Find where the given text appears and provide that cell's center as [X, Y] coordinate. 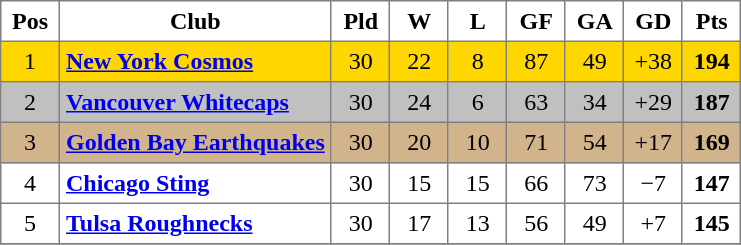
145 [711, 223]
73 [594, 183]
Tulsa Roughnecks [195, 223]
+17 [653, 142]
56 [536, 223]
17 [419, 223]
GD [653, 21]
34 [594, 102]
Pts [711, 21]
8 [477, 61]
2 [30, 102]
GA [594, 21]
6 [477, 102]
13 [477, 223]
GF [536, 21]
3 [30, 142]
−7 [653, 183]
187 [711, 102]
194 [711, 61]
W [419, 21]
54 [594, 142]
24 [419, 102]
+7 [653, 223]
71 [536, 142]
New York Cosmos [195, 61]
Golden Bay Earthquakes [195, 142]
5 [30, 223]
20 [419, 142]
66 [536, 183]
+29 [653, 102]
63 [536, 102]
22 [419, 61]
Chicago Sting [195, 183]
+38 [653, 61]
Pld [360, 21]
1 [30, 61]
Pos [30, 21]
L [477, 21]
87 [536, 61]
147 [711, 183]
4 [30, 183]
Vancouver Whitecaps [195, 102]
169 [711, 142]
Club [195, 21]
10 [477, 142]
